Identify which cell holds the provided text, then report its (x, y) central coordinate. 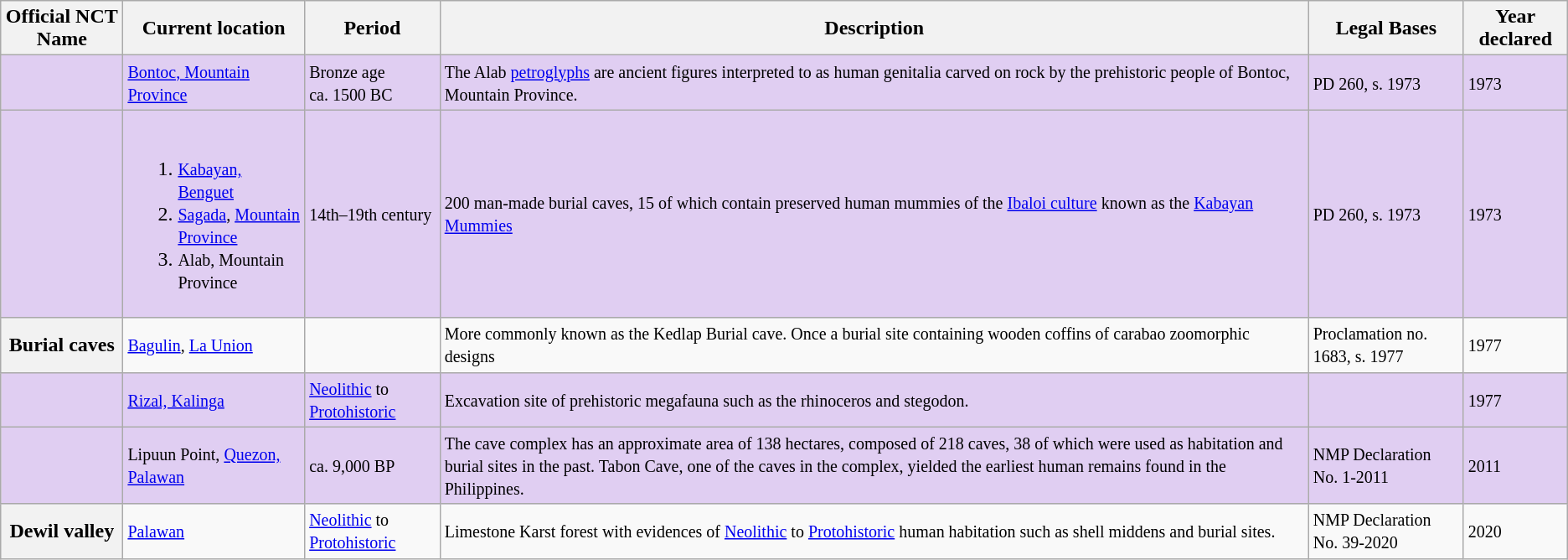
Rizal, Kalinga (214, 399)
Bagulin, La Union (214, 345)
Bronze ageca. 1500 BC (373, 82)
Dewil valley (62, 531)
NMP Declaration No. 39-2020 (1385, 531)
Lipuun Point, Quezon, Palawan (214, 465)
Limestone Karst forest with evidences of Neolithic to Protohistoric human habitation such as shell middens and burial sites. (874, 531)
Bontoc, Mountain Province (214, 82)
Palawan (214, 531)
The Alab petroglyphs are ancient figures interpreted to as human genitalia carved on rock by the prehistoric people of Bontoc, Mountain Province. (874, 82)
2020 (1515, 531)
Year declared (1515, 29)
Period (373, 29)
Proclamation no. 1683, s. 1977 (1385, 345)
14th–19th century (373, 214)
200 man-made burial caves, 15 of which contain preserved human mummies of the Ibaloi culture known as the Kabayan Mummies (874, 214)
Current location (214, 29)
Excavation site of prehistoric megafauna such as the rhinoceros and stegodon. (874, 399)
ca. 9,000 BP (373, 465)
NMP Declaration No. 1-2011 (1385, 465)
Description (874, 29)
2011 (1515, 465)
Kabayan, BenguetSagada, Mountain ProvinceAlab, Mountain Province (214, 214)
Official NCT Name (62, 29)
More commonly known as the Kedlap Burial cave. Once a burial site containing wooden coffins of carabao zoomorphic designs (874, 345)
Burial caves (62, 345)
Legal Bases (1385, 29)
